Return the [X, Y] coordinate for the center point of the cell that contains the specified text.  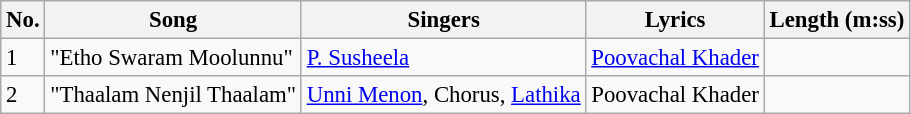
"Thaalam Nenjil Thaalam" [173, 95]
Length (m:ss) [836, 20]
2 [23, 95]
Lyrics [675, 20]
P. Susheela [444, 58]
"Etho Swaram Moolunnu" [173, 58]
Song [173, 20]
Singers [444, 20]
No. [23, 20]
1 [23, 58]
Unni Menon, Chorus, Lathika [444, 95]
